Search for the cell housing the specified text and yield its (X, Y) center coordinate. 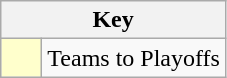
Key (114, 20)
Teams to Playoffs (134, 58)
